Detect which cell encompasses the target text, then output its [X, Y] center coordinate. 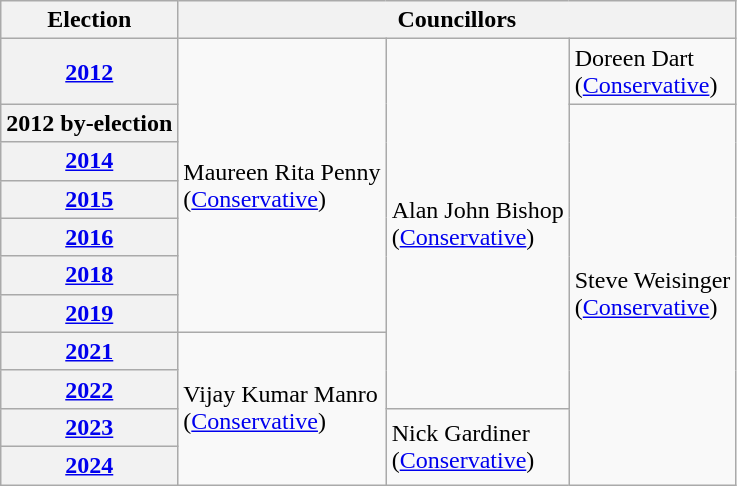
2012 [90, 72]
Election [90, 20]
2024 [90, 465]
2015 [90, 199]
Nick Gardiner(Conservative) [478, 446]
Doreen Dart(Conservative) [652, 72]
Councillors [457, 20]
Alan John Bishop(Conservative) [478, 224]
2016 [90, 237]
2012 by-election [90, 123]
2023 [90, 427]
Steve Weisinger(Conservative) [652, 294]
2014 [90, 161]
Vijay Kumar Manro(Conservative) [282, 408]
2018 [90, 275]
Maureen Rita Penny(Conservative) [282, 186]
2022 [90, 389]
2019 [90, 313]
2021 [90, 351]
